Extract the [X, Y] coordinate from the center of the cell holding the provided text.  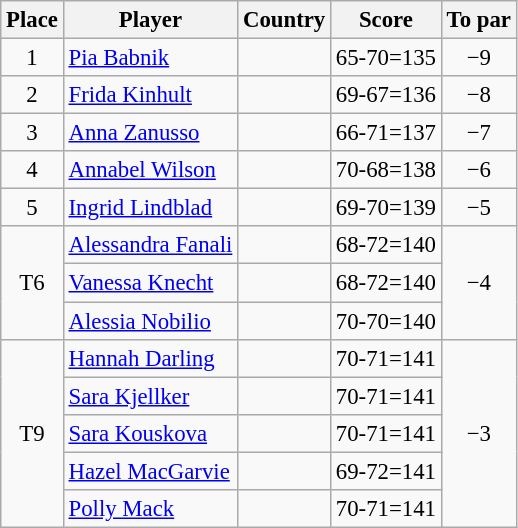
T9 [32, 433]
5 [32, 208]
66-71=137 [386, 133]
−8 [478, 95]
−3 [478, 433]
1 [32, 58]
−6 [478, 170]
69-70=139 [386, 208]
Place [32, 20]
Anna Zanusso [150, 133]
Player [150, 20]
Pia Babnik [150, 58]
Annabel Wilson [150, 170]
69-67=136 [386, 95]
3 [32, 133]
Hazel MacGarvie [150, 471]
To par [478, 20]
T6 [32, 282]
−4 [478, 282]
−7 [478, 133]
−5 [478, 208]
4 [32, 170]
Score [386, 20]
70-70=140 [386, 321]
−9 [478, 58]
Ingrid Lindblad [150, 208]
70-68=138 [386, 170]
Alessandra Fanali [150, 245]
Hannah Darling [150, 358]
Polly Mack [150, 509]
Country [284, 20]
Alessia Nobilio [150, 321]
Frida Kinhult [150, 95]
2 [32, 95]
Vanessa Knecht [150, 283]
69-72=141 [386, 471]
Sara Kouskova [150, 433]
65-70=135 [386, 58]
Sara Kjellker [150, 396]
